Capture the cell that displays the provided text and extract its (x, y) central coordinate. 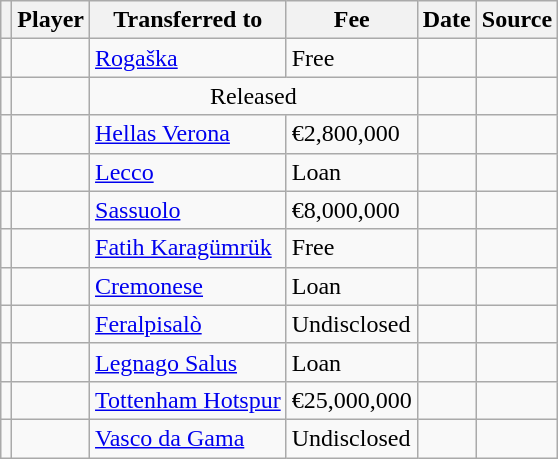
€8,000,000 (352, 210)
Cremonese (188, 286)
Fatih Karagümrük (188, 248)
Rogaška (188, 58)
Legnago Salus (188, 362)
Hellas Verona (188, 134)
Feralpisalò (188, 324)
€2,800,000 (352, 134)
Tottenham Hotspur (188, 400)
Released (254, 96)
Fee (352, 20)
Sassuolo (188, 210)
Vasco da Gama (188, 438)
Lecco (188, 172)
Source (516, 20)
€25,000,000 (352, 400)
Transferred to (188, 20)
Player (51, 20)
Date (446, 20)
